Extract the [x, y] coordinate from the center of the cell holding the provided text.  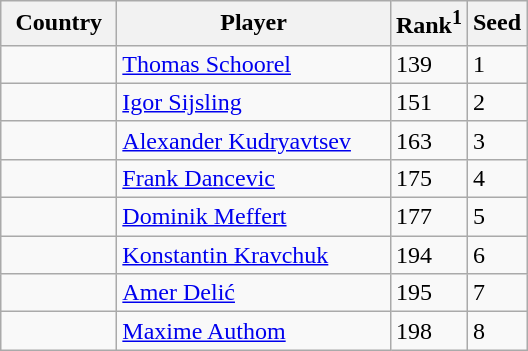
Maxime Authom [254, 331]
151 [428, 102]
4 [496, 178]
198 [428, 331]
Player [254, 24]
3 [496, 140]
Igor Sijsling [254, 102]
195 [428, 293]
Frank Dancevic [254, 178]
6 [496, 255]
Rank1 [428, 24]
7 [496, 293]
Seed [496, 24]
8 [496, 331]
194 [428, 255]
Country [59, 24]
1 [496, 64]
163 [428, 140]
Thomas Schoorel [254, 64]
Dominik Meffert [254, 217]
139 [428, 64]
5 [496, 217]
Konstantin Kravchuk [254, 255]
Alexander Kudryavtsev [254, 140]
Amer Delić [254, 293]
175 [428, 178]
177 [428, 217]
2 [496, 102]
